Extract the [X, Y] coordinate from the center of the cell holding the provided text.  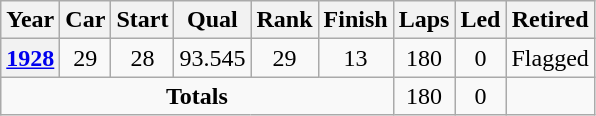
13 [356, 58]
Laps [424, 20]
93.545 [212, 58]
Car [86, 20]
Totals [197, 96]
Flagged [550, 58]
Year [30, 20]
Retired [550, 20]
Qual [212, 20]
28 [142, 58]
Rank [284, 20]
Finish [356, 20]
Led [480, 20]
1928 [30, 58]
Start [142, 20]
